Locate the cell with the specified text and output its [x, y] center coordinate. 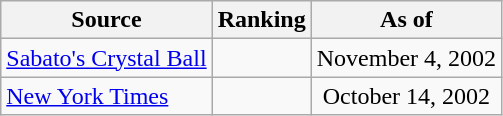
Sabato's Crystal Ball [106, 58]
October 14, 2002 [406, 96]
November 4, 2002 [406, 58]
New York Times [106, 96]
Ranking [262, 20]
Source [106, 20]
As of [406, 20]
